Return the [X, Y] coordinate for the center point of the cell that contains the specified text.  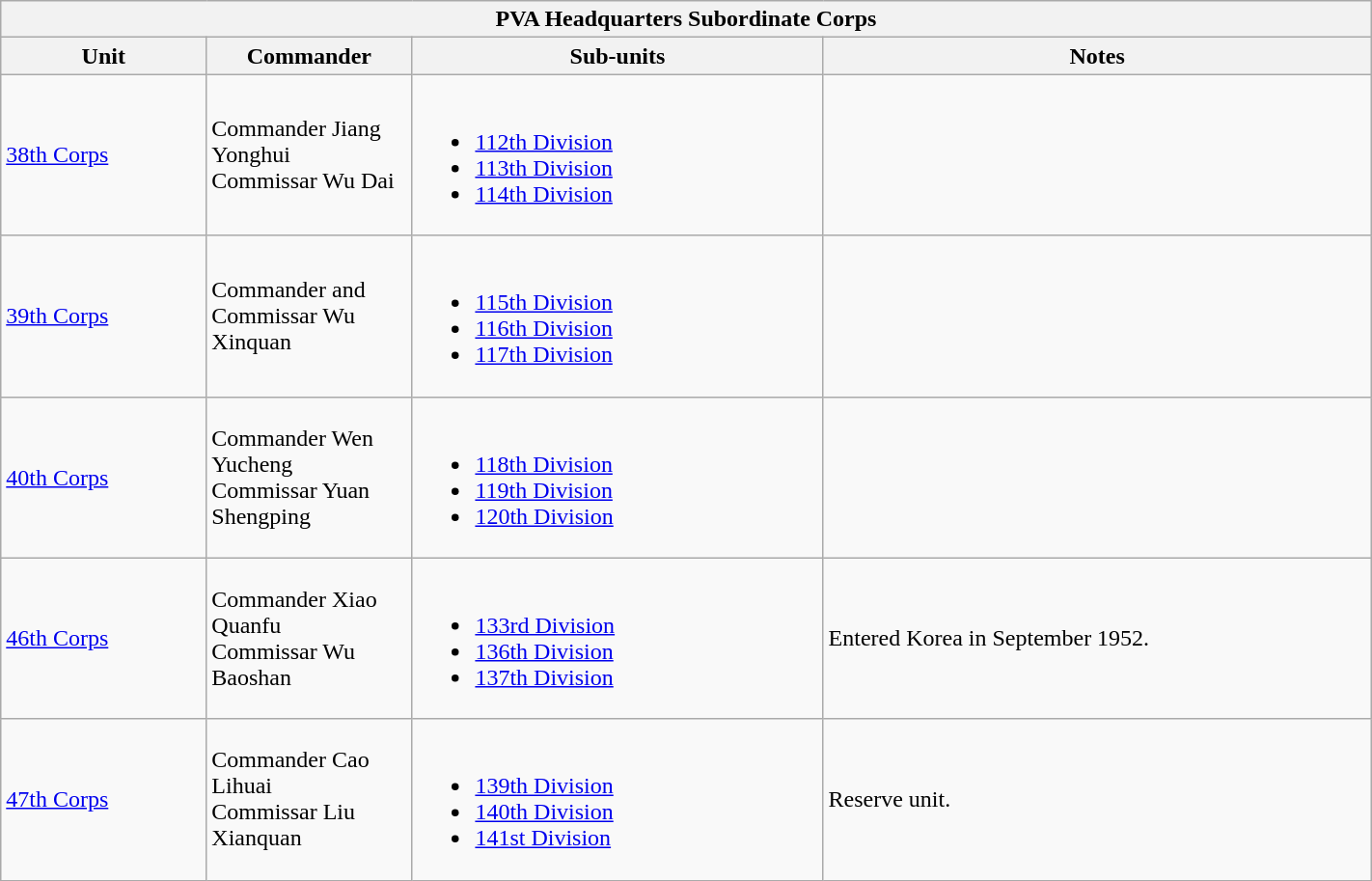
Commander and Commissar Wu Xinquan [309, 317]
139th Division140th Division141st Division [617, 799]
Commander Xiao QuanfuCommissar Wu Baoshan [309, 639]
112th Division113th Division114th Division [617, 154]
Entered Korea in September 1952. [1097, 639]
47th Corps [104, 799]
133rd Division136th Division137th Division [617, 639]
40th Corps [104, 477]
Notes [1097, 56]
Unit [104, 56]
Commander Jiang YonghuiCommissar Wu Dai [309, 154]
Commander Cao LihuaiCommissar Liu Xianquan [309, 799]
115th Division116th Division117th Division [617, 317]
Sub-units [617, 56]
39th Corps [104, 317]
Commander [309, 56]
PVA Headquarters Subordinate Corps [686, 19]
38th Corps [104, 154]
Reserve unit. [1097, 799]
118th Division119th Division120th Division [617, 477]
Commander Wen YuchengCommissar Yuan Shengping [309, 477]
46th Corps [104, 639]
